Locate the cell with the specified text and output its [X, Y] center coordinate. 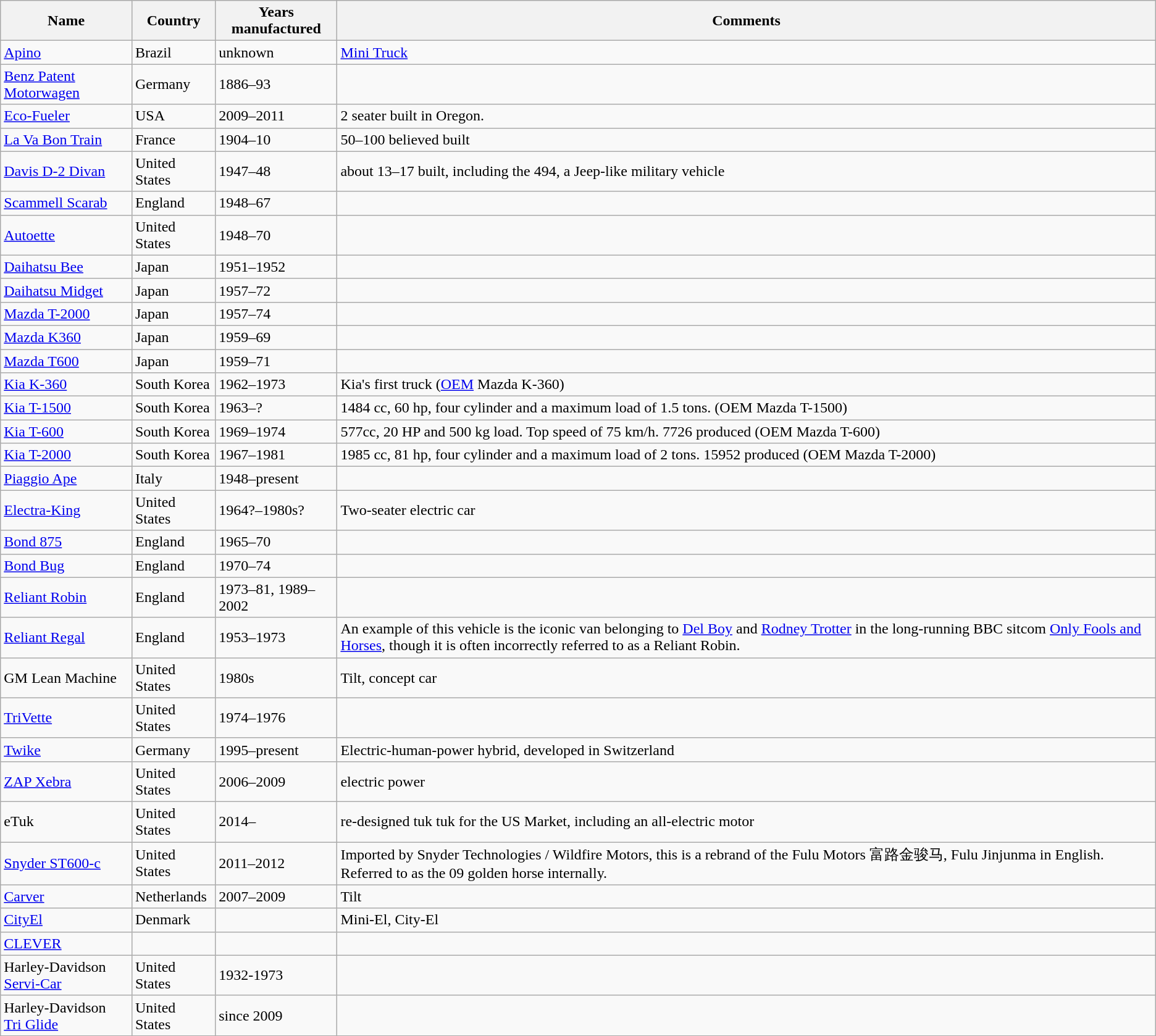
1951–1952 [277, 267]
1963–? [277, 408]
Italy [173, 478]
Harley-Davidson Servi-Car [67, 975]
Netherlands [173, 896]
Benz Patent Motorwagen [67, 84]
unknown [277, 52]
Electra-King [67, 510]
ZAP Xebra [67, 782]
2011–2012 [277, 864]
Bond 875 [67, 542]
1965–70 [277, 542]
Kia K-360 [67, 385]
1957–74 [277, 314]
Kia T-1500 [67, 408]
1948–70 [277, 235]
Name [67, 21]
Tilt [746, 896]
Scammell Scarab [67, 203]
1980s [277, 678]
2 seater built in Oregon. [746, 116]
USA [173, 116]
Bond Bug [67, 566]
Kia's first truck (OEM Mazda K-360) [746, 385]
1974–1976 [277, 717]
Mini-El, City-El [746, 920]
Reliant Regal [67, 637]
eTuk [67, 821]
1886–93 [277, 84]
Davis D-2 Divan [67, 172]
Carver [67, 896]
1962–1973 [277, 385]
50–100 believed built [746, 140]
1953–1973 [277, 637]
1970–74 [277, 566]
Tilt, concept car [746, 678]
Comments [746, 21]
Autoette [67, 235]
1959–69 [277, 337]
1932-1973 [277, 975]
Daihatsu Midget [67, 290]
GM Lean Machine [67, 678]
about 13–17 built, including the 494, a Jeep-like military vehicle [746, 172]
2006–2009 [277, 782]
1995–present [277, 750]
2009–2011 [277, 116]
1948–present [277, 478]
2014– [277, 821]
TriVette [67, 717]
La Va Bon Train [67, 140]
Brazil [173, 52]
electric power [746, 782]
Mini Truck [746, 52]
Daihatsu Bee [67, 267]
Mazda T-2000 [67, 314]
Twike [67, 750]
Denmark [173, 920]
Kia T-2000 [67, 455]
1985 cc, 81 hp, four cylinder and a maximum load of 2 tons. 15952 produced (OEM Mazda T-2000) [746, 455]
re-designed tuk tuk for the US Market, including an all-electric motor [746, 821]
CityEl [67, 920]
Kia T-600 [67, 432]
Mazda T600 [67, 361]
Electric-human-power hybrid, developed in Switzerland [746, 750]
1973–81, 1989–2002 [277, 598]
1969–1974 [277, 432]
1967–1981 [277, 455]
Two-seater electric car [746, 510]
since 2009 [277, 1015]
1959–71 [277, 361]
1947–48 [277, 172]
Apino [67, 52]
Eco-Fueler [67, 116]
Reliant Robin [67, 598]
CLEVER [67, 943]
Years manufactured [277, 21]
Country [173, 21]
577cc, 20 HP and 500 kg load. Top speed of 75 km/h. 7726 produced (OEM Mazda T-600) [746, 432]
1964?–1980s? [277, 510]
Mazda K360 [67, 337]
1904–10 [277, 140]
1484 cc, 60 hp, four cylinder and a maximum load of 1.5 tons. (OEM Mazda T-1500) [746, 408]
1948–67 [277, 203]
2007–2009 [277, 896]
Piaggio Ape [67, 478]
1957–72 [277, 290]
France [173, 140]
Harley-Davidson Tri Glide [67, 1015]
Snyder ST600-c [67, 864]
